Find where the given text appears and provide that cell's center as (X, Y) coordinate. 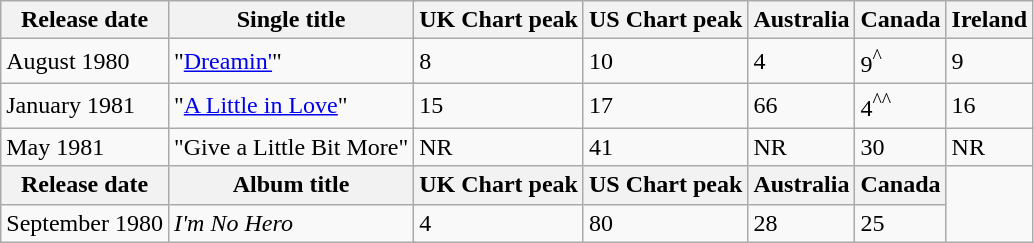
28 (802, 223)
May 1981 (85, 147)
"A Little in Love" (290, 106)
"Give a Little Bit More" (290, 147)
25 (900, 223)
8 (499, 62)
9^ (900, 62)
4^^ (900, 106)
Ireland (990, 20)
Album title (290, 185)
15 (499, 106)
66 (802, 106)
80 (665, 223)
30 (900, 147)
January 1981 (85, 106)
10 (665, 62)
I'm No Hero (290, 223)
41 (665, 147)
August 1980 (85, 62)
17 (665, 106)
Single title (290, 20)
9 (990, 62)
September 1980 (85, 223)
16 (990, 106)
"Dreamin'" (290, 62)
